Find where the given text appears and provide that cell's center as (x, y) coordinate. 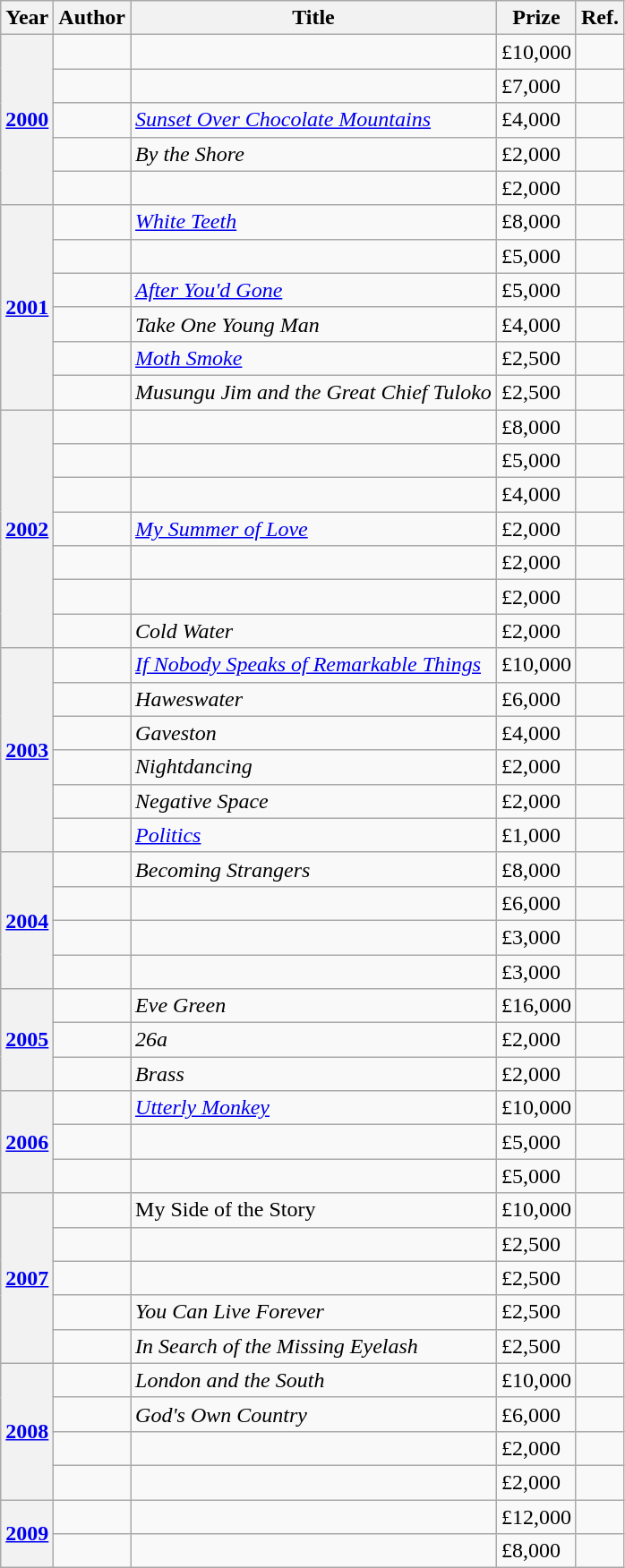
In Search of the Missing Eyelash (313, 1346)
Cold Water (313, 631)
2001 (27, 307)
By the Shore (313, 154)
2009 (27, 1534)
You Can Live Forever (313, 1312)
After You'd Gone (313, 290)
£7,000 (535, 86)
London and the South (313, 1380)
Brass (313, 1074)
2007 (27, 1278)
Sunset Over Chocolate Mountains (313, 120)
White Teeth (313, 222)
Take One Young Man (313, 324)
2004 (27, 920)
2005 (27, 1040)
Nightdancing (313, 767)
Prize (535, 18)
My Summer of Love (313, 529)
Year (27, 18)
Ref. (600, 18)
Haweswater (313, 699)
£1,000 (535, 835)
Musungu Jim and the Great Chief Tuloko (313, 392)
2006 (27, 1142)
2008 (27, 1431)
My Side of the Story (313, 1210)
Utterly Monkey (313, 1108)
2003 (27, 750)
Gaveston (313, 733)
Politics (313, 835)
Author (92, 18)
God's Own Country (313, 1414)
£12,000 (535, 1517)
2002 (27, 529)
Moth Smoke (313, 358)
Becoming Strangers (313, 869)
2000 (27, 120)
£16,000 (535, 1006)
26a (313, 1040)
Title (313, 18)
Negative Space (313, 801)
If Nobody Speaks of Remarkable Things (313, 665)
Eve Green (313, 1006)
